Detect which cell encompasses the target text, then output its [X, Y] center coordinate. 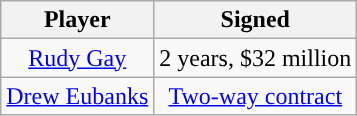
Drew Eubanks [78, 96]
Player [78, 20]
Two-way contract [256, 96]
2 years, $32 million [256, 58]
Rudy Gay [78, 58]
Signed [256, 20]
